Identify which cell holds the provided text, then report its (X, Y) central coordinate. 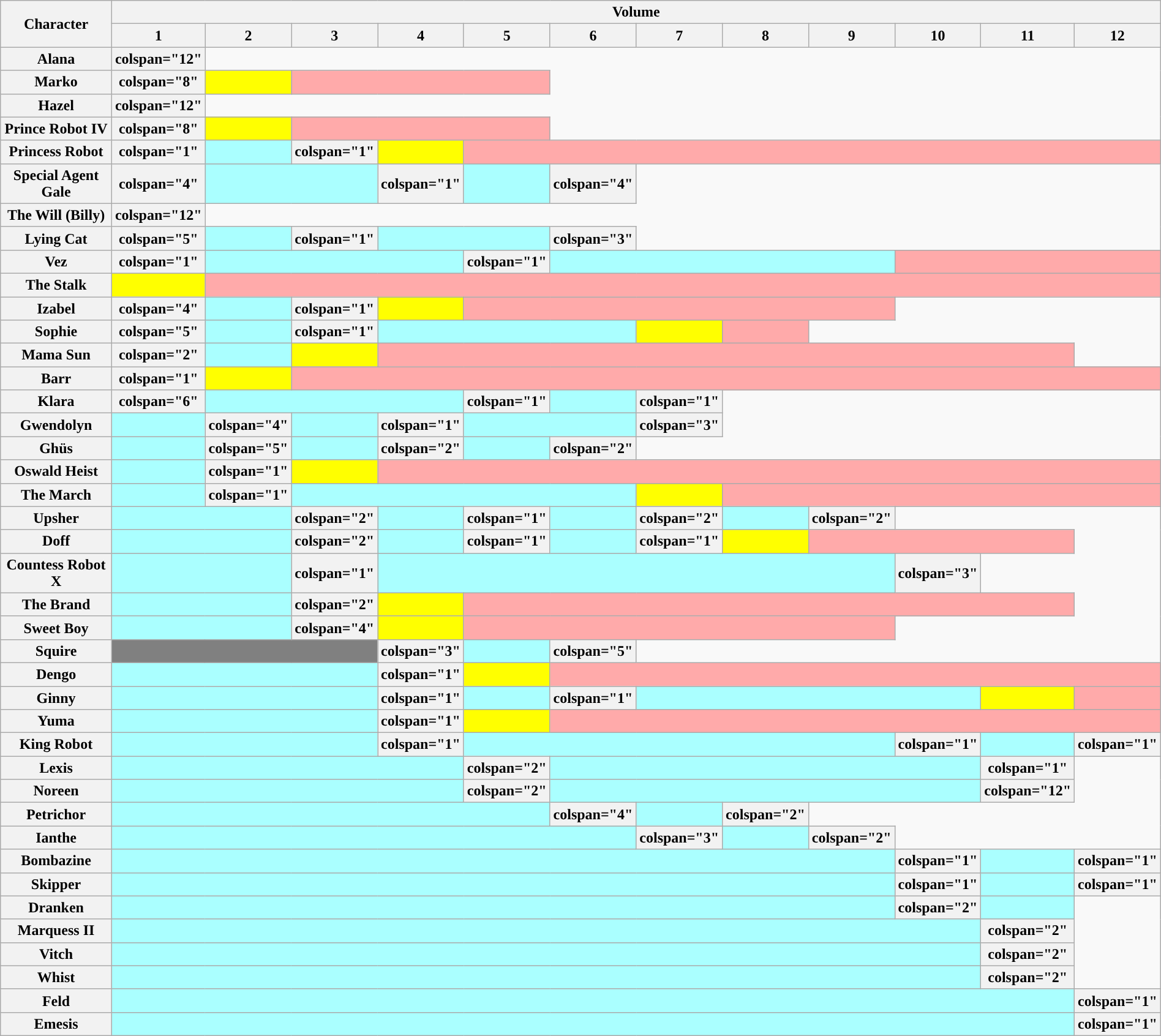
Countess Robot X (56, 573)
Klara (56, 402)
Feld (56, 1000)
Special Agent Gale (56, 184)
Sophie (56, 332)
4 (421, 36)
Skipper (56, 884)
Yuma (56, 721)
10 (938, 36)
Whist (56, 977)
Mama Sun (56, 355)
Bombazine (56, 861)
Ghüs (56, 448)
colspan="6" (158, 402)
Lexis (56, 768)
Gwendolyn (56, 425)
Ginny (56, 697)
Volume (636, 12)
Doff (56, 541)
9 (851, 36)
Vitch (56, 954)
3 (334, 36)
Vez (56, 261)
Character (56, 24)
Ianthe (56, 838)
11 (1028, 36)
The March (56, 495)
2 (249, 36)
Dengo (56, 674)
12 (1118, 36)
Sweet Boy (56, 628)
King Robot (56, 745)
Alana (56, 59)
The Will (Billy) (56, 215)
Dranken (56, 907)
6 (593, 36)
Upsher (56, 518)
The Brand (56, 604)
Emesis (56, 1024)
Marko (56, 82)
1 (158, 36)
Prince Robot IV (56, 129)
8 (765, 36)
5 (507, 36)
The Stalk (56, 285)
Petrichor (56, 814)
Barr (56, 378)
Squire (56, 651)
Noreen (56, 791)
Marquess II (56, 931)
Princess Robot (56, 152)
7 (680, 36)
Lying Cat (56, 238)
Izabel (56, 308)
Hazel (56, 105)
Oswald Heist (56, 471)
